Output the (x, y) coordinate of the center of the cell containing the given text.  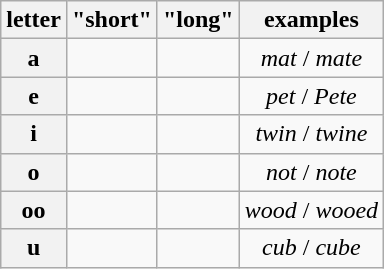
mat / mate (311, 58)
letter (34, 20)
pet / Pete (311, 96)
not / note (311, 172)
"short" (112, 20)
oo (34, 210)
wood / wooed (311, 210)
e (34, 96)
"long" (198, 20)
cub / cube (311, 248)
o (34, 172)
twin / twine (311, 134)
a (34, 58)
i (34, 134)
u (34, 248)
examples (311, 20)
